Scan for the cell matching the given text and deliver its (x, y) coordinate at center. 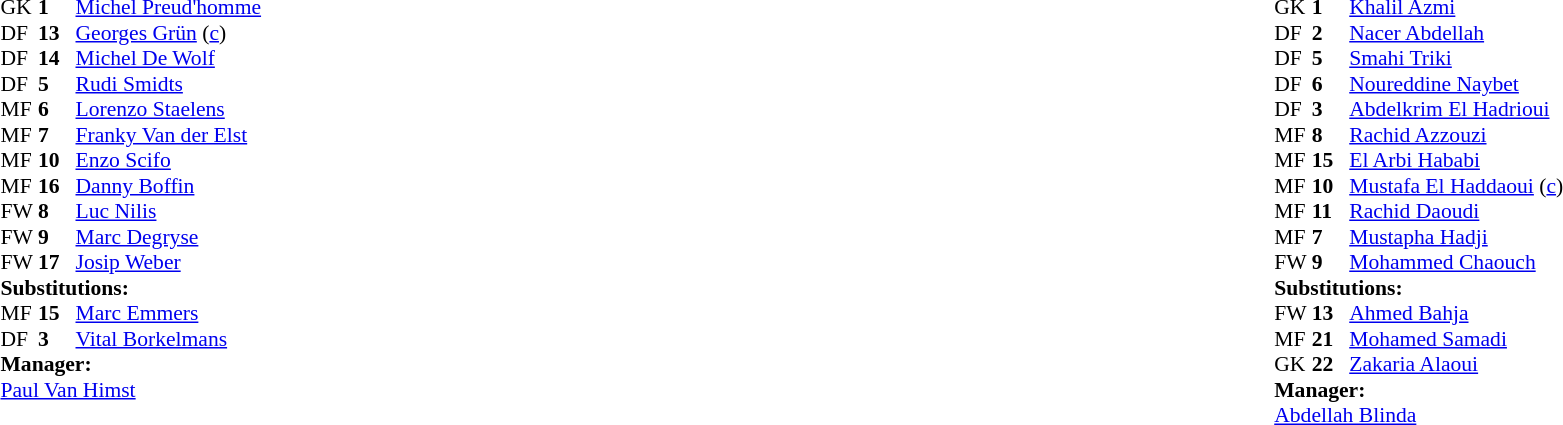
Noureddine Naybet (1456, 84)
Rachid Daoudi (1456, 211)
Lorenzo Staelens (169, 109)
Mohammed Chaouch (1456, 263)
Zakaria Alaoui (1456, 365)
21 (1331, 339)
Paul Van Himst (130, 390)
Mustapha Hadji (1456, 237)
Vital Borkelmans (169, 339)
Josip Weber (169, 263)
11 (1331, 211)
Nacer Abdellah (1456, 33)
Rachid Azzouzi (1456, 135)
Luc Nilis (169, 211)
22 (1331, 365)
14 (57, 59)
Marc Degryse (169, 237)
Rudi Smidts (169, 84)
Georges Grün (c) (169, 33)
Mohamed Samadi (1456, 339)
Danny Boffin (169, 186)
Enzo Scifo (169, 161)
Mustafa El Haddaoui (c) (1456, 186)
GK (1293, 365)
17 (57, 263)
Michel De Wolf (169, 59)
Abdelkrim El Hadrioui (1456, 109)
Smahi Triki (1456, 59)
Marc Emmers (169, 313)
2 (1331, 33)
Franky Van der Elst (169, 135)
Ahmed Bahja (1456, 313)
16 (57, 186)
El Arbi Hababi (1456, 161)
